Return the [X, Y] coordinate for the center point of the cell that contains the specified text.  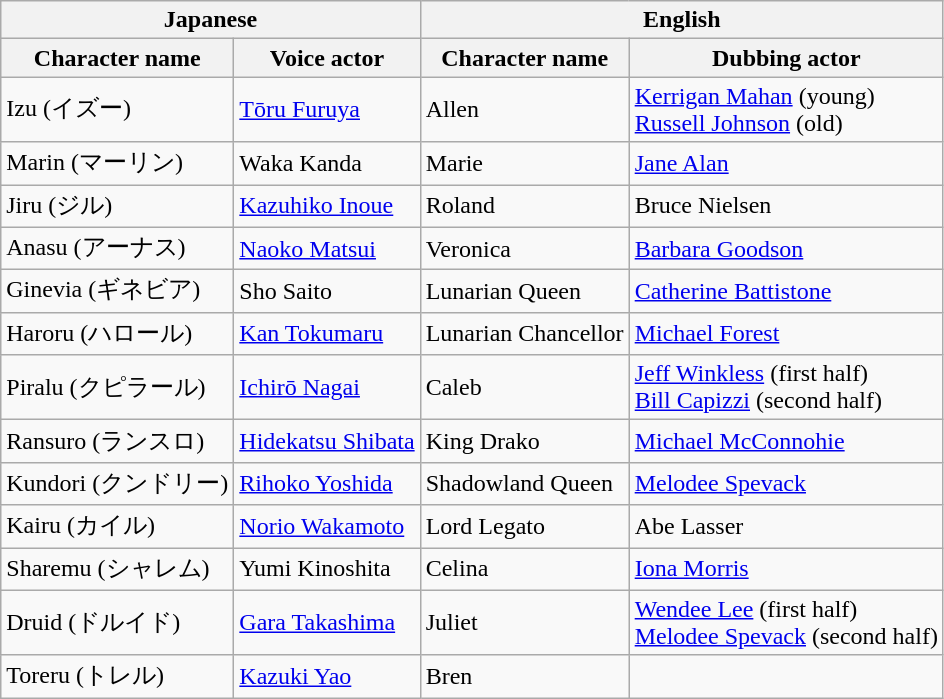
Haroru (ハロール) [118, 334]
Ginevia (ギネビア) [118, 292]
Kan Tokumaru [327, 334]
Sharemu (シャレム) [118, 570]
Marie [524, 164]
Roland [524, 206]
Bren [524, 676]
Kundori (クンドリー) [118, 484]
Kairu (カイル) [118, 526]
Piralu (クピラール) [118, 388]
Allen [524, 110]
Marin (マーリン) [118, 164]
Naoko Matsui [327, 248]
Sho Saito [327, 292]
Rihoko Yoshida [327, 484]
King Drako [524, 442]
Dubbing actor [786, 58]
Kerrigan Mahan (young)Russell Johnson (old) [786, 110]
Ichirō Nagai [327, 388]
Jiru (ジル) [118, 206]
Norio Wakamoto [327, 526]
English [682, 20]
Anasu (アーナス) [118, 248]
Ransuro (ランスロ) [118, 442]
Lunarian Queen [524, 292]
Gara Takashima [327, 622]
Michael McConnohie [786, 442]
Jeff Winkless (first half)Bill Capizzi (second half) [786, 388]
Barbara Goodson [786, 248]
Wendee Lee (first half)Melodee Spevack (second half) [786, 622]
Kazuhiko Inoue [327, 206]
Iona Morris [786, 570]
Hidekatsu Shibata [327, 442]
Caleb [524, 388]
Toreru (トレル) [118, 676]
Catherine Battistone [786, 292]
Veronica [524, 248]
Lunarian Chancellor [524, 334]
Juliet [524, 622]
Voice actor [327, 58]
Melodee Spevack [786, 484]
Celina [524, 570]
Japanese [210, 20]
Druid (ドルイド) [118, 622]
Waka Kanda [327, 164]
Abe Lasser [786, 526]
Kazuki Yao [327, 676]
Tōru Furuya [327, 110]
Shadowland Queen [524, 484]
Bruce Nielsen [786, 206]
Jane Alan [786, 164]
Yumi Kinoshita [327, 570]
Izu (イズー) [118, 110]
Lord Legato [524, 526]
Michael Forest [786, 334]
